Provide the [x, y] coordinate of the cell's center where the given text is located.  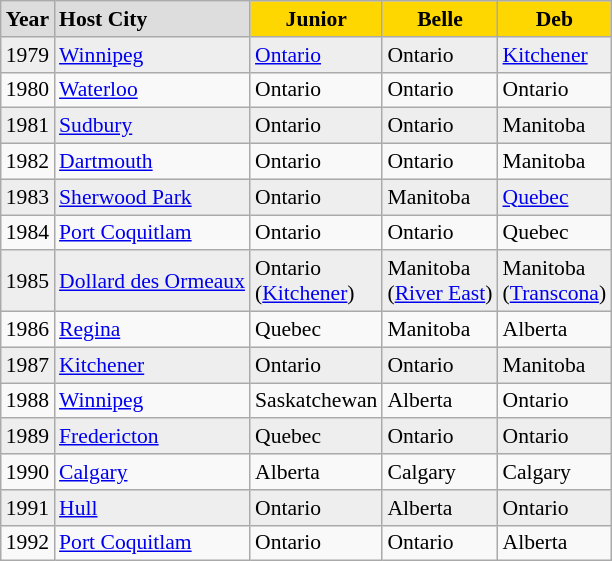
1983 [28, 197]
1985 [28, 282]
1991 [28, 508]
Sherwood Park [152, 197]
Sudbury [152, 126]
Hull [152, 508]
1992 [28, 543]
Ontario (Kitchener) [316, 282]
Waterloo [152, 90]
1979 [28, 55]
Host City [152, 19]
1988 [28, 401]
Junior [316, 19]
1984 [28, 233]
1981 [28, 126]
Deb [554, 19]
Manitoba (River East) [440, 282]
Belle [440, 19]
Year [28, 19]
1980 [28, 90]
1990 [28, 472]
Saskatchewan [316, 401]
Manitoba (Transcona) [554, 282]
Dartmouth [152, 162]
1982 [28, 162]
1987 [28, 365]
1986 [28, 330]
1989 [28, 437]
Regina [152, 330]
Dollard des Ormeaux [152, 282]
Fredericton [152, 437]
